Return the (X, Y) coordinate for the center point of the cell that contains the specified text.  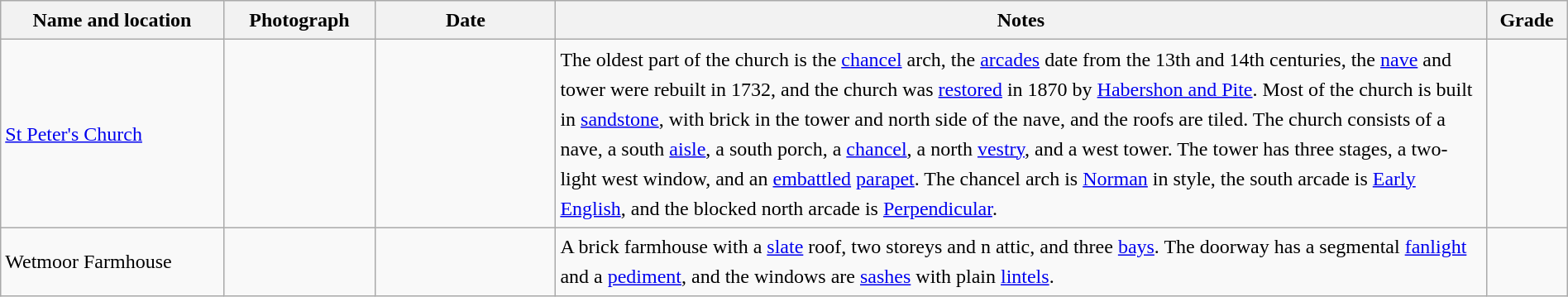
Photograph (299, 20)
Name and location (112, 20)
St Peter's Church (112, 134)
Date (466, 20)
Wetmoor Farmhouse (112, 261)
Notes (1021, 20)
Grade (1527, 20)
